Find where the given text appears and provide that cell's center as (x, y) coordinate. 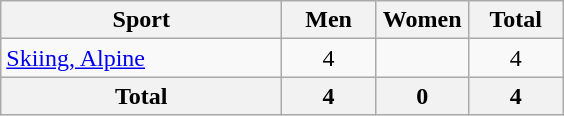
Skiing, Alpine (142, 58)
Sport (142, 20)
Women (422, 20)
0 (422, 96)
Men (329, 20)
